Extract the (X, Y) coordinate from the center of the cell holding the provided text.  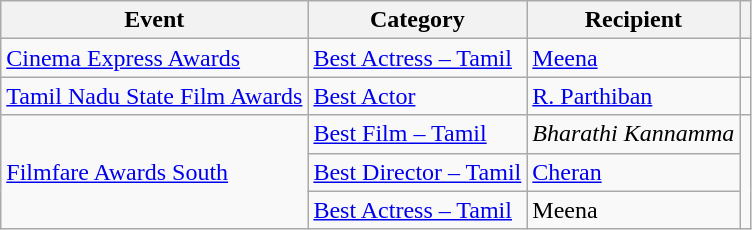
Cinema Express Awards (154, 58)
R. Parthiban (634, 96)
Filmfare Awards South (154, 172)
Bharathi Kannamma (634, 134)
Best Director – Tamil (418, 172)
Recipient (634, 20)
Tamil Nadu State Film Awards (154, 96)
Best Actor (418, 96)
Category (418, 20)
Cheran (634, 172)
Best Film – Tamil (418, 134)
Event (154, 20)
